For the text-containing cell, return its midpoint in [X, Y] coordinate format. 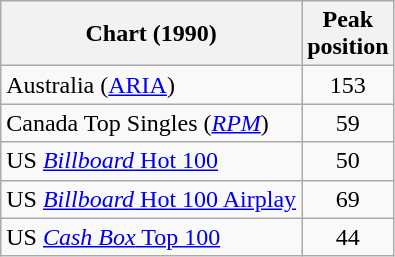
US Billboard Hot 100 Airplay [152, 199]
Chart (1990) [152, 34]
59 [348, 123]
153 [348, 85]
US Billboard Hot 100 [152, 161]
Peakposition [348, 34]
Australia (ARIA) [152, 85]
50 [348, 161]
US Cash Box Top 100 [152, 237]
44 [348, 237]
Canada Top Singles (RPM) [152, 123]
69 [348, 199]
